Extract the [x, y] coordinate from the center of the cell holding the provided text.  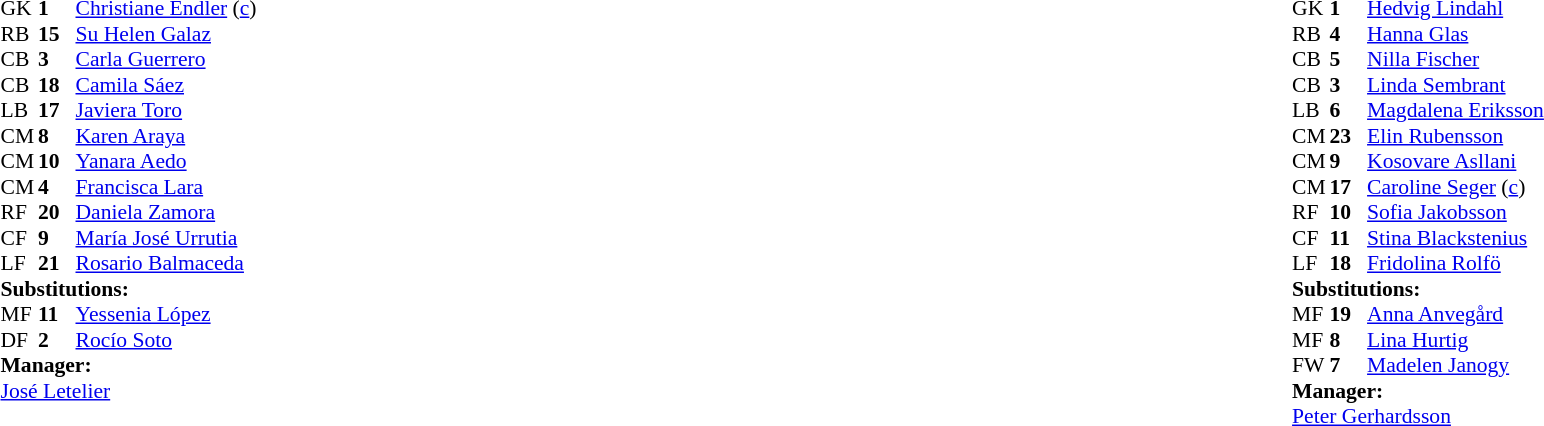
Francisca Lara [166, 187]
Hanna Glas [1456, 34]
6 [1349, 111]
Daniela Zamora [166, 213]
5 [1349, 59]
Stina Blackstenius [1456, 238]
21 [57, 263]
Yessenia López [166, 315]
2 [57, 340]
Kosovare Asllani [1456, 161]
Sofia Jakobsson [1456, 213]
Caroline Seger (c) [1456, 187]
7 [1349, 365]
Nilla Fischer [1456, 59]
Carla Guerrero [166, 59]
Linda Sembrant [1456, 85]
23 [1349, 136]
Fridolina Rolfö [1456, 263]
Elin Rubensson [1456, 136]
15 [57, 34]
Madelen Janogy [1456, 365]
Lina Hurtig [1456, 340]
19 [1349, 315]
FW [1311, 365]
20 [57, 213]
DF [19, 340]
José Letelier [128, 391]
Su Helen Galaz [166, 34]
Javiera Toro [166, 111]
María José Urrutia [166, 238]
Anna Anvegård [1456, 315]
Magdalena Eriksson [1456, 111]
Yanara Aedo [166, 161]
Rocío Soto [166, 340]
Rosario Balmaceda [166, 263]
Camila Sáez [166, 85]
Karen Araya [166, 136]
